Output the (x, y) coordinate of the center of the cell containing the given text.  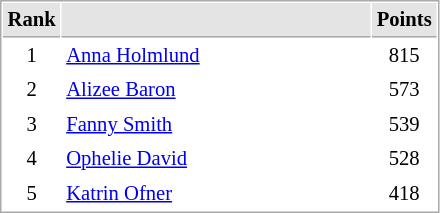
Katrin Ofner (216, 194)
Anna Holmlund (216, 56)
528 (404, 158)
5 (32, 194)
3 (32, 124)
2 (32, 90)
573 (404, 90)
418 (404, 194)
Ophelie David (216, 158)
Fanny Smith (216, 124)
539 (404, 124)
4 (32, 158)
1 (32, 56)
815 (404, 56)
Points (404, 20)
Rank (32, 20)
Alizee Baron (216, 90)
